Extract the (x, y) coordinate from the center of the cell holding the provided text.  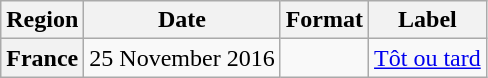
Tôt ou tard (428, 58)
France (42, 58)
Region (42, 20)
25 November 2016 (182, 58)
Format (324, 20)
Label (428, 20)
Date (182, 20)
